Search for the cell housing the specified text and yield its [x, y] center coordinate. 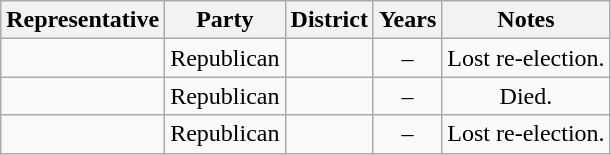
Representative [83, 20]
Died. [526, 96]
Party [225, 20]
Notes [526, 20]
District [329, 20]
Years [407, 20]
